Determine the (X, Y) coordinate at the center of the cell enclosing the given text.  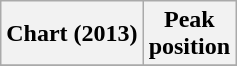
Peakposition (189, 34)
Chart (2013) (72, 34)
